Extract the (X, Y) coordinate from the center of the cell holding the provided text.  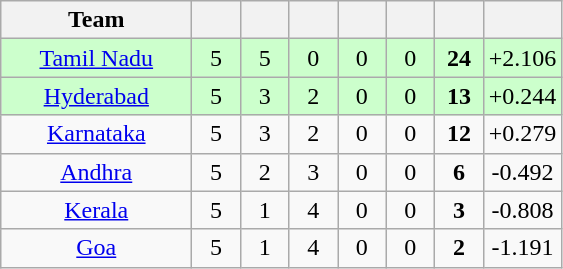
Hyderabad (96, 96)
+0.244 (522, 96)
Karnataka (96, 134)
Kerala (96, 210)
Andhra (96, 172)
+0.279 (522, 134)
13 (460, 96)
+2.106 (522, 58)
24 (460, 58)
Tamil Nadu (96, 58)
-0.492 (522, 172)
-1.191 (522, 248)
-0.808 (522, 210)
12 (460, 134)
6 (460, 172)
Goa (96, 248)
Team (96, 20)
